Locate the cell with the specified text and output its (X, Y) center coordinate. 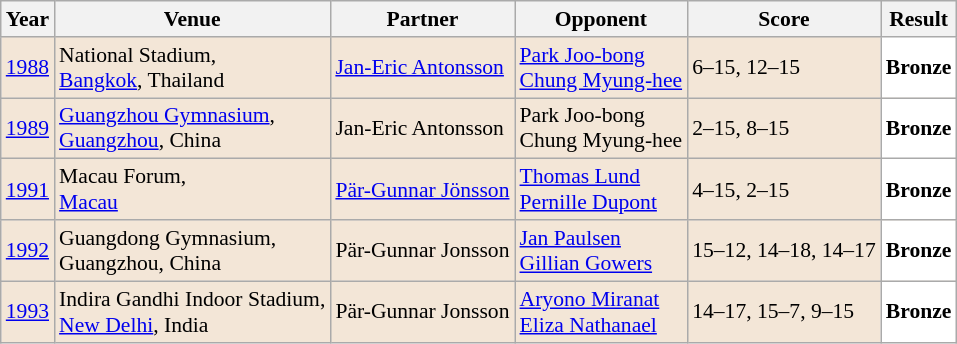
Opponent (602, 19)
Partner (422, 19)
Aryono Miranat Eliza Nathanael (602, 312)
Thomas Lund Pernille Dupont (602, 190)
Score (784, 19)
1993 (28, 312)
4–15, 2–15 (784, 190)
Year (28, 19)
2–15, 8–15 (784, 128)
1992 (28, 250)
Pär-Gunnar Jönsson (422, 190)
1988 (28, 68)
Jan Paulsen Gillian Gowers (602, 250)
Guangzhou Gymnasium,Guangzhou, China (192, 128)
Venue (192, 19)
Guangdong Gymnasium,Guangzhou, China (192, 250)
Macau Forum,Macau (192, 190)
National Stadium,Bangkok, Thailand (192, 68)
Indira Gandhi Indoor Stadium,New Delhi, India (192, 312)
15–12, 14–18, 14–17 (784, 250)
6–15, 12–15 (784, 68)
Result (919, 19)
1991 (28, 190)
1989 (28, 128)
14–17, 15–7, 9–15 (784, 312)
